Determine the (x, y) coordinate at the center of the cell enclosing the given text.  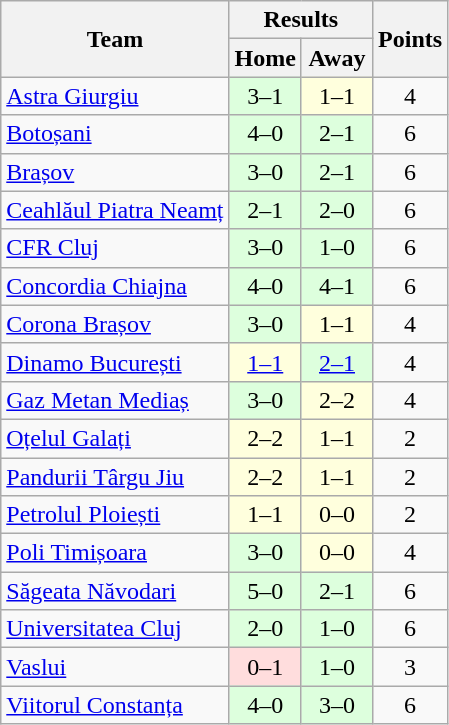
Poli Timișoara (115, 553)
4–1 (336, 286)
Universitatea Cluj (115, 629)
Corona Brașov (115, 324)
Concordia Chiajna (115, 286)
Săgeata Năvodari (115, 591)
Team (115, 39)
Away (336, 58)
Astra Giurgiu (115, 96)
Pandurii Târgu Jiu (115, 477)
Oțelul Galați (115, 438)
Dinamo București (115, 362)
Brașov (115, 172)
Ceahlăul Piatra Neamț (115, 210)
3–1 (265, 96)
Home (265, 58)
Petrolul Ploiești (115, 515)
0–1 (265, 667)
Botoșani (115, 134)
Vaslui (115, 667)
Gaz Metan Mediaș (115, 400)
CFR Cluj (115, 248)
3 (410, 667)
5–0 (265, 591)
Viitorul Constanța (115, 705)
Results (300, 20)
Points (410, 39)
